Find where the given text appears and provide that cell's center as (x, y) coordinate. 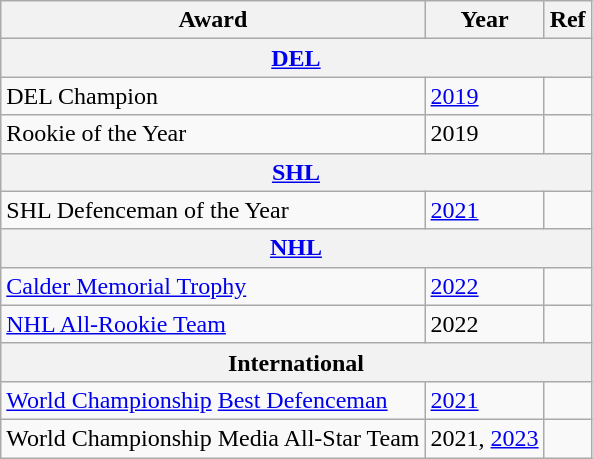
International (296, 362)
SHL Defenceman of the Year (213, 210)
Calder Memorial Trophy (213, 286)
World Championship Best Defenceman (213, 400)
DEL Champion (213, 96)
Year (484, 20)
Rookie of the Year (213, 134)
NHL All-Rookie Team (213, 324)
World Championship Media All-Star Team (213, 438)
DEL (296, 58)
SHL (296, 172)
Ref (568, 20)
2021, 2023 (484, 438)
Award (213, 20)
NHL (296, 248)
